Return the [x, y] coordinate for the center point of the cell that contains the specified text.  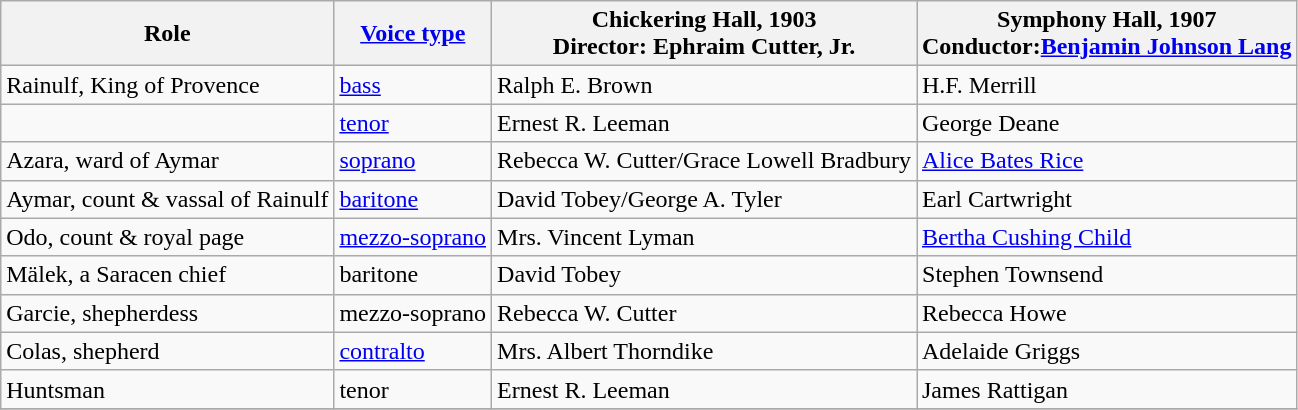
bass [413, 85]
David Tobey [704, 275]
Ralph E. Brown [704, 85]
David Tobey/George A. Tyler [704, 199]
Rebecca Howe [1106, 313]
Bertha Cushing Child [1106, 237]
Role [168, 34]
Voice type [413, 34]
Mälek, a Saracen chief [168, 275]
Rebecca W. Cutter [704, 313]
Adelaide Griggs [1106, 351]
soprano [413, 161]
Mrs. Vincent Lyman [704, 237]
George Deane [1106, 123]
James Rattigan [1106, 389]
Symphony Hall, 1907Conductor:Benjamin Johnson Lang [1106, 34]
Rebecca W. Cutter/Grace Lowell Bradbury [704, 161]
Alice Bates Rice [1106, 161]
Colas, shepherd [168, 351]
Earl Cartwright [1106, 199]
Huntsman [168, 389]
Aymar, count & vassal of Rainulf [168, 199]
Garcie, shepherdess [168, 313]
Odo, count & royal page [168, 237]
Chickering Hall, 1903Director: Ephraim Cutter, Jr. [704, 34]
Rainulf, King of Provence [168, 85]
Stephen Townsend [1106, 275]
Mrs. Albert Thorndike [704, 351]
contralto [413, 351]
H.F. Merrill [1106, 85]
Azara, ward of Aymar [168, 161]
